Pinpoint the cell where the given text exists, returning its (x, y) midpoint coordinate. 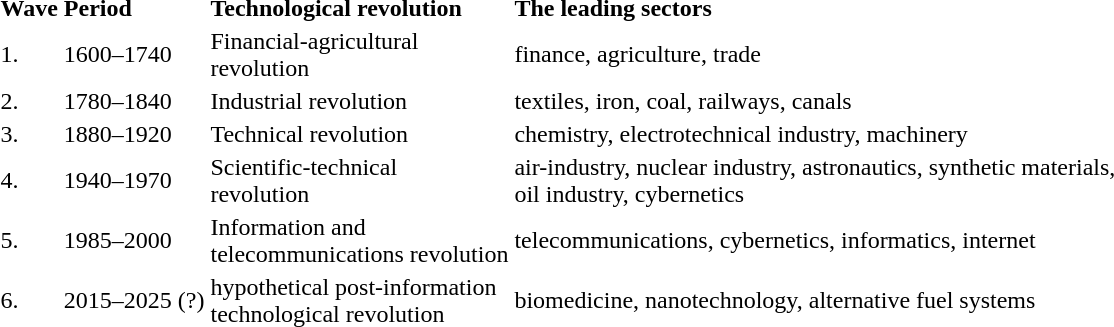
1780–1840 (134, 101)
1985–2000 (134, 240)
Financial-agriculturalrevolution (360, 54)
1940–1970 (134, 180)
Technical revolution (360, 134)
1880–1920 (134, 134)
Industrial revolution (360, 101)
1600–1740 (134, 54)
Scientific-technicalrevolution (360, 180)
Information andtelecommunications revolution (360, 240)
